From the cell containing the given text, extract its center point as (X, Y) coordinate. 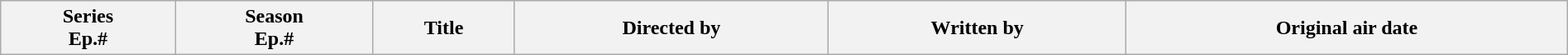
Written by (978, 28)
SeriesEp.# (88, 28)
SeasonEp.# (275, 28)
Directed by (672, 28)
Title (443, 28)
Original air date (1347, 28)
